From the cell containing the given text, extract its center point as (X, Y) coordinate. 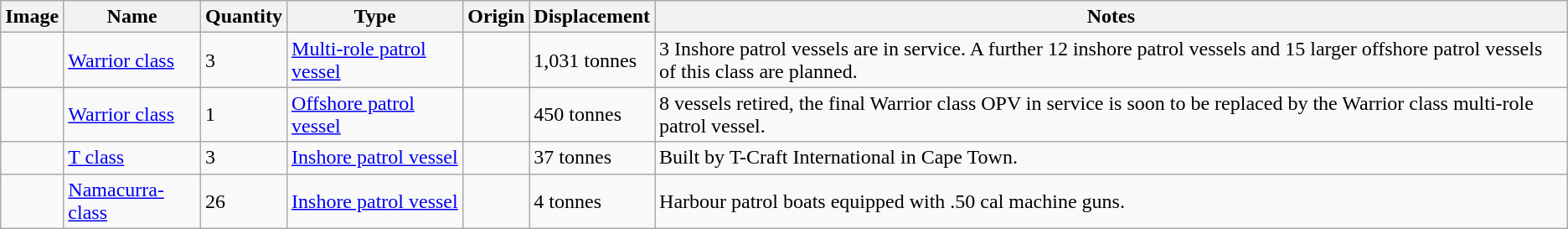
26 (243, 201)
Quantity (243, 17)
3 Inshore patrol vessels are in service. A further 12 inshore patrol vessels and 15 larger offshore patrol vessels of this class are planned. (1112, 60)
1,031 tonnes (592, 60)
Harbour patrol boats equipped with .50 cal machine guns. (1112, 201)
T class (132, 158)
8 vessels retired, the final Warrior class OPV in service is soon to be replaced by the Warrior class multi-role patrol vessel. (1112, 114)
Origin (496, 17)
Built by T-Craft International in Cape Town. (1112, 158)
4 tonnes (592, 201)
Displacement (592, 17)
450 tonnes (592, 114)
Offshore patrol vessel (375, 114)
Namacurra-class (132, 201)
Name (132, 17)
37 tonnes (592, 158)
Type (375, 17)
Image (32, 17)
Notes (1112, 17)
1 (243, 114)
Multi-role patrol vessel (375, 60)
